From the cell containing the given text, extract its center point as (x, y) coordinate. 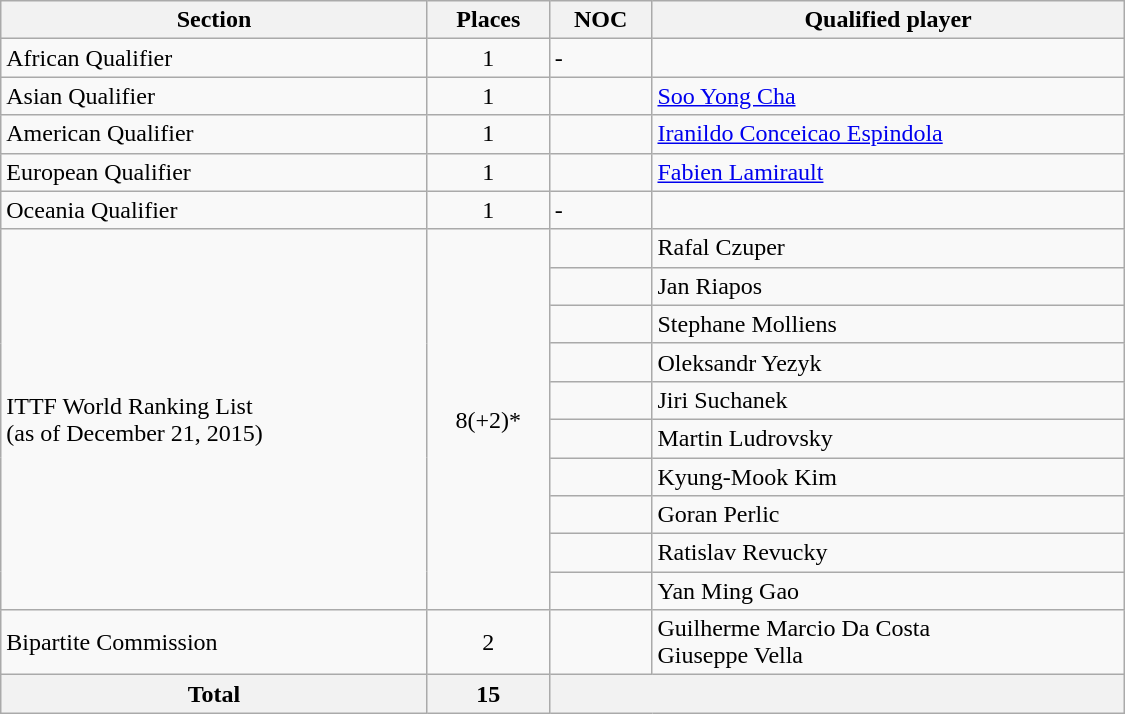
Jiri Suchanek (888, 400)
Bipartite Commission (214, 642)
Yan Ming Gao (888, 591)
Places (488, 20)
Total (214, 694)
Kyung-Mook Kim (888, 477)
Jan Riapos (888, 286)
15 (488, 694)
Soo Yong Cha (888, 96)
Stephane Molliens (888, 324)
Oleksandr Yezyk (888, 362)
Qualified player (888, 20)
African Qualifier (214, 58)
Section (214, 20)
ITTF World Ranking List(as of December 21, 2015) (214, 420)
Goran Perlic (888, 515)
Asian Qualifier (214, 96)
European Qualifier (214, 172)
Iranildo Conceicao Espindola (888, 134)
Oceania Qualifier (214, 210)
NOC (600, 20)
Fabien Lamirault (888, 172)
Guilherme Marcio Da CostaGiuseppe Vella (888, 642)
Martin Ludrovsky (888, 438)
Rafal Czuper (888, 248)
American Qualifier (214, 134)
8(+2)* (488, 420)
2 (488, 642)
Ratislav Revucky (888, 553)
